Pinpoint the cell where the given text exists, returning its (X, Y) midpoint coordinate. 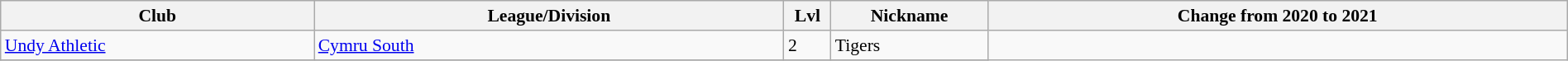
Tigers (910, 45)
League/Division (549, 16)
Change from 2020 to 2021 (1277, 16)
Undy Athletic (157, 45)
Nickname (910, 16)
Club (157, 16)
2 (807, 45)
Lvl (807, 16)
Cymru South (549, 45)
